Return [x, y] of the center of cell containing provided text 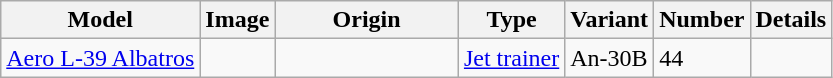
Number [702, 20]
Origin [367, 20]
44 [702, 58]
Type [511, 20]
Variant [610, 20]
Model [100, 20]
Image [238, 20]
An-30B [610, 58]
Aero L-39 Albatros [100, 58]
Details [791, 20]
Jet trainer [511, 58]
